Detect which cell encompasses the target text, then output its [X, Y] center coordinate. 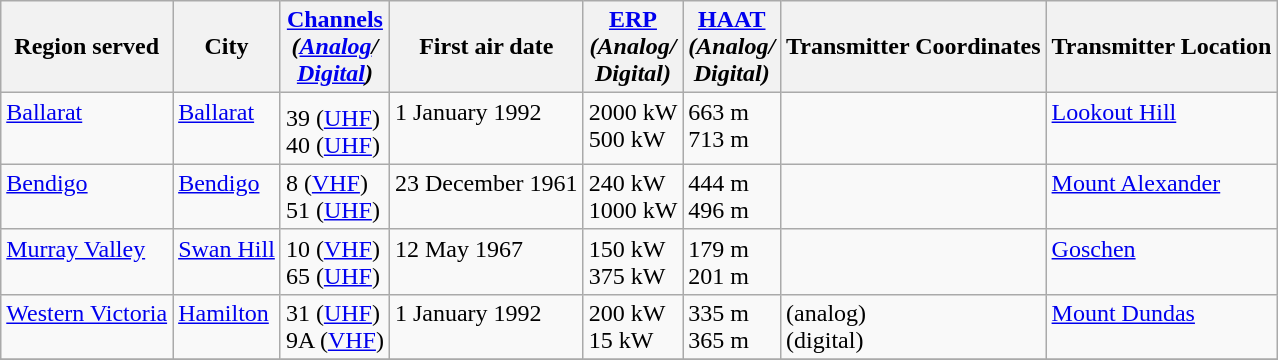
179 m201 m [732, 262]
2000 kW500 kW [633, 129]
444 m496 m [732, 196]
(analog) (digital) [914, 326]
Lookout Hill [1162, 129]
10 (VHF)65 (UHF) [334, 262]
City [227, 47]
200 kW15 kW [633, 326]
31 (UHF)9A (VHF) [334, 326]
39 (UHF)40 (UHF) [334, 129]
335 m365 m [732, 326]
Channels(Analog/Digital) [334, 47]
Mount Dundas [1162, 326]
240 kW1000 kW [633, 196]
First air date [486, 47]
663 m713 m [732, 129]
ERP(Analog/Digital) [633, 47]
Mount Alexander [1162, 196]
Western Victoria [87, 326]
150 kW375 kW [633, 262]
Region served [87, 47]
12 May 1967 [486, 262]
8 (VHF)51 (UHF) [334, 196]
Transmitter Coordinates [914, 47]
HAAT(Analog/Digital) [732, 47]
Swan Hill [227, 262]
Goschen [1162, 262]
23 December 1961 [486, 196]
Hamilton [227, 326]
Transmitter Location [1162, 47]
Murray Valley [87, 262]
